Pinpoint the cell where the given text exists, returning its (X, Y) midpoint coordinate. 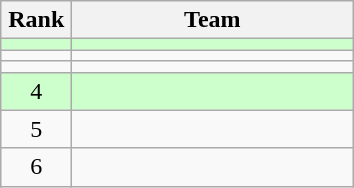
6 (36, 167)
Rank (36, 20)
5 (36, 129)
Team (212, 20)
4 (36, 91)
